Extract the [x, y] coordinate from the center of the cell holding the provided text.  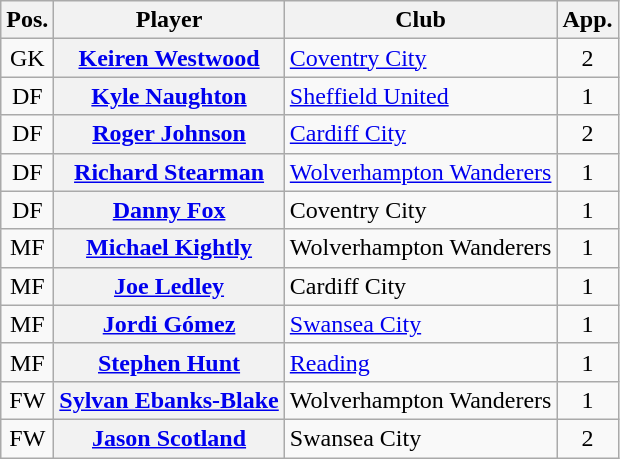
Joe Ledley [169, 286]
Player [169, 20]
Danny Fox [169, 210]
Kyle Naughton [169, 96]
Richard Stearman [169, 172]
Sylvan Ebanks-Blake [169, 400]
Jordi Gómez [169, 324]
GK [28, 58]
Roger Johnson [169, 134]
Reading [420, 362]
Jason Scotland [169, 438]
Sheffield United [420, 96]
Pos. [28, 20]
Michael Kightly [169, 248]
Stephen Hunt [169, 362]
Club [420, 20]
App. [588, 20]
Keiren Westwood [169, 58]
